For the text-containing cell, return its midpoint in (X, Y) coordinate format. 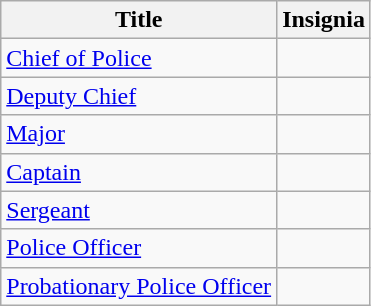
Title (139, 20)
Captain (139, 172)
Insignia (324, 20)
Sergeant (139, 210)
Major (139, 134)
Chief of Police (139, 58)
Deputy Chief (139, 96)
Probationary Police Officer (139, 286)
Police Officer (139, 248)
